Determine the [x, y] coordinate at the center of the cell enclosing the given text.  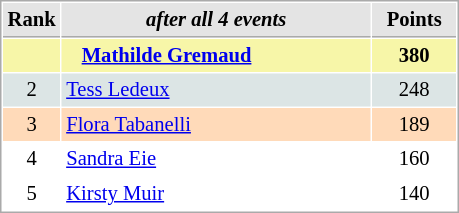
5 [32, 194]
3 [32, 124]
Points [414, 20]
4 [32, 158]
Flora Tabanelli [216, 124]
Tess Ledeux [216, 90]
140 [414, 194]
Rank [32, 20]
2 [32, 90]
Sandra Eie [216, 158]
after all 4 events [216, 20]
380 [414, 56]
248 [414, 90]
Mathilde Gremaud [216, 56]
160 [414, 158]
189 [414, 124]
Kirsty Muir [216, 194]
